Return the (x, y) coordinate for the center point of the cell that contains the specified text.  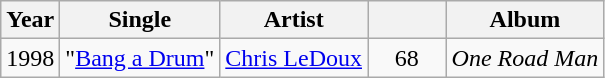
1998 (30, 58)
Year (30, 20)
Artist (294, 20)
68 (408, 58)
Single (140, 20)
Chris LeDoux (294, 58)
One Road Man (525, 58)
"Bang a Drum" (140, 58)
Album (525, 20)
